Find where the given text appears and provide that cell's center as [x, y] coordinate. 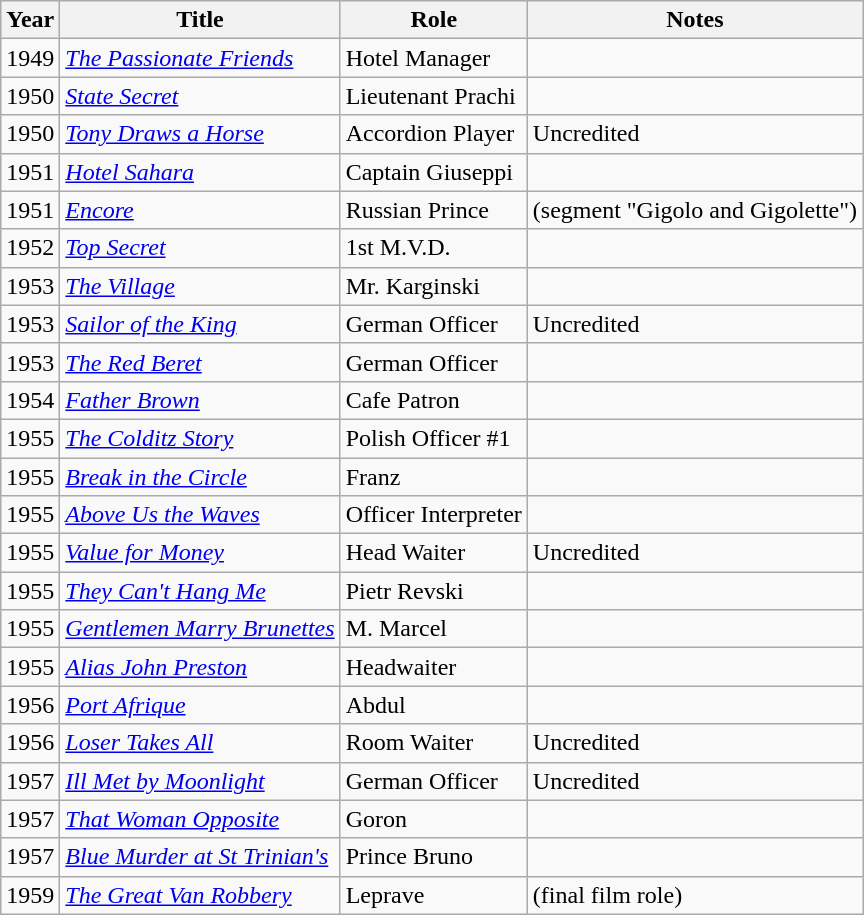
Ill Met by Moonlight [200, 781]
1954 [30, 400]
That Woman Opposite [200, 819]
Goron [434, 819]
Loser Takes All [200, 743]
Mr. Karginski [434, 286]
Polish Officer #1 [434, 438]
Prince Bruno [434, 857]
Captain Giuseppi [434, 172]
The Red Beret [200, 362]
1st M.V.D. [434, 248]
M. Marcel [434, 629]
Encore [200, 210]
Year [30, 20]
Notes [694, 20]
Pietr Revski [434, 591]
Leprave [434, 895]
State Secret [200, 96]
The Passionate Friends [200, 58]
1959 [30, 895]
Officer Interpreter [434, 515]
They Can't Hang Me [200, 591]
Head Waiter [434, 553]
Top Secret [200, 248]
Father Brown [200, 400]
1952 [30, 248]
Headwaiter [434, 667]
Accordion Player [434, 134]
(segment "Gigolo and Gigolette") [694, 210]
(final film role) [694, 895]
Value for Money [200, 553]
Role [434, 20]
Alias John Preston [200, 667]
Blue Murder at St Trinian's [200, 857]
The Village [200, 286]
Russian Prince [434, 210]
Gentlemen Marry Brunettes [200, 629]
Hotel Sahara [200, 172]
Hotel Manager [434, 58]
The Colditz Story [200, 438]
Franz [434, 477]
Sailor of the King [200, 324]
Break in the Circle [200, 477]
Cafe Patron [434, 400]
Abdul [434, 705]
Room Waiter [434, 743]
Title [200, 20]
Lieutenant Prachi [434, 96]
Tony Draws a Horse [200, 134]
Above Us the Waves [200, 515]
The Great Van Robbery [200, 895]
Port Afrique [200, 705]
1949 [30, 58]
